Return (X, Y) of the center of cell containing provided text 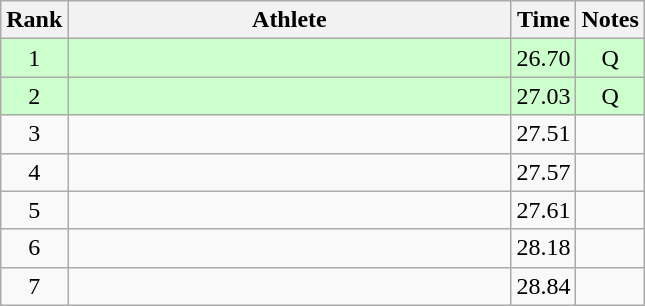
4 (34, 172)
27.61 (544, 210)
7 (34, 286)
5 (34, 210)
28.18 (544, 248)
28.84 (544, 286)
27.51 (544, 134)
2 (34, 96)
27.03 (544, 96)
27.57 (544, 172)
Notes (610, 20)
3 (34, 134)
Time (544, 20)
6 (34, 248)
26.70 (544, 58)
Athlete (290, 20)
1 (34, 58)
Rank (34, 20)
